From the cell containing the given text, extract its center point as (x, y) coordinate. 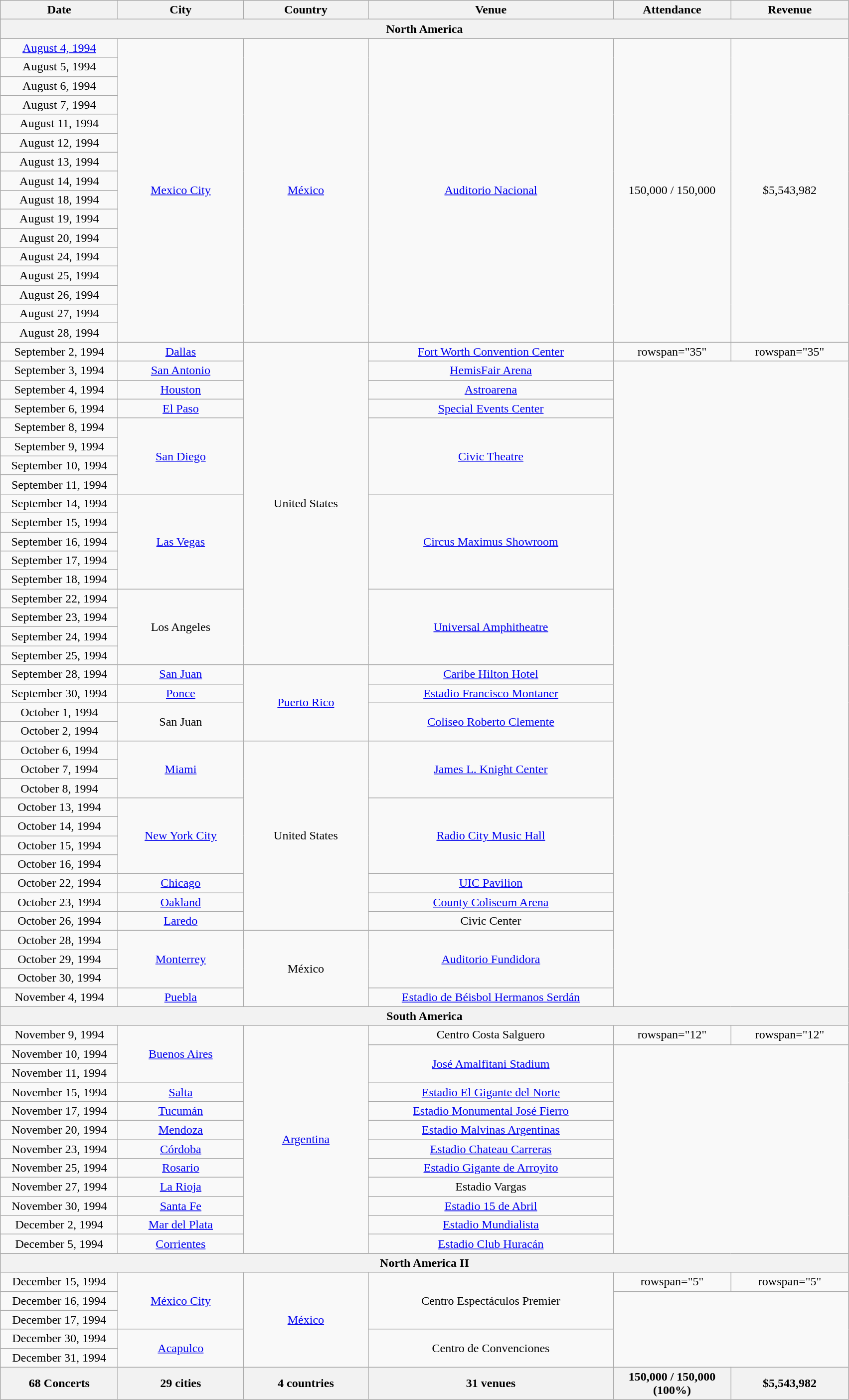
El Paso (180, 408)
November 27, 1994 (59, 1187)
Dallas (180, 352)
October 16, 1994 (59, 864)
Miami (180, 769)
August 6, 1994 (59, 86)
September 11, 1994 (59, 484)
Estadio Monumental José Fierro (491, 1111)
Country (306, 10)
Ponce (180, 693)
October 1, 1994 (59, 712)
Centro Espectáculos Premier (491, 1301)
Acapulco (180, 1348)
September 22, 1994 (59, 599)
Auditorio Nacional (491, 191)
December 15, 1994 (59, 1282)
November 15, 1994 (59, 1092)
October 30, 1994 (59, 978)
Estadio Francisco Montaner (491, 693)
Centro Costa Salguero (491, 1035)
México City (180, 1301)
UIC Pavilion (491, 883)
Chicago (180, 883)
November 4, 1994 (59, 997)
Radio City Music Hall (491, 835)
October 8, 1994 (59, 788)
September 17, 1994 (59, 561)
November 17, 1994 (59, 1111)
Las Vegas (180, 541)
September 6, 1994 (59, 408)
August 13, 1994 (59, 162)
4 countries (306, 1384)
Attendance (672, 10)
August 25, 1994 (59, 276)
Caribe Hilton Hotel (491, 674)
August 19, 1994 (59, 218)
San Antonio (180, 371)
Monterrey (180, 959)
August 26, 1994 (59, 295)
Laredo (180, 921)
Auditorio Fundidora (491, 959)
150,000 / 150,000 (672, 191)
October 7, 1994 (59, 769)
September 30, 1994 (59, 693)
Puebla (180, 997)
Houston (180, 390)
Santa Fe (180, 1206)
North America II (425, 1263)
September 25, 1994 (59, 655)
Oakland (180, 902)
Revenue (790, 10)
August 12, 1994 (59, 143)
Corrientes (180, 1244)
Salta (180, 1092)
October 15, 1994 (59, 845)
Civic Center (491, 921)
September 8, 1994 (59, 427)
September 3, 1994 (59, 371)
December 5, 1994 (59, 1244)
September 18, 1994 (59, 580)
County Coliseum Arena (491, 902)
October 2, 1994 (59, 731)
Circus Maximus Showroom (491, 541)
150,000 / 150,000 (100%) (672, 1384)
Estadio Vargas (491, 1187)
Venue (491, 10)
August 4, 1994 (59, 48)
December 17, 1994 (59, 1320)
Special Events Center (491, 408)
San Diego (180, 456)
Estadio Chateau Carreras (491, 1149)
October 23, 1994 (59, 902)
29 cities (180, 1384)
September 15, 1994 (59, 522)
October 13, 1994 (59, 807)
November 25, 1994 (59, 1168)
Mar del Plata (180, 1225)
Estadio 15 de Abril (491, 1206)
November 10, 1994 (59, 1054)
August 27, 1994 (59, 314)
October 28, 1994 (59, 940)
September 2, 1994 (59, 352)
September 16, 1994 (59, 541)
James L. Knight Center (491, 769)
September 4, 1994 (59, 390)
September 14, 1994 (59, 503)
New York City (180, 835)
September 9, 1994 (59, 446)
November 11, 1994 (59, 1073)
Mendoza (180, 1130)
La Rioja (180, 1187)
December 16, 1994 (59, 1301)
November 30, 1994 (59, 1206)
Estadio Gigante de Arroyito (491, 1168)
October 6, 1994 (59, 750)
José Amalfitani Stadium (491, 1063)
Puerto Rico (306, 703)
City (180, 10)
Civic Theatre (491, 456)
68 Concerts (59, 1384)
Estadio El Gigante del Norte (491, 1092)
November 23, 1994 (59, 1149)
Tucumán (180, 1111)
Los Angeles (180, 627)
August 28, 1994 (59, 333)
Estadio Mundialista (491, 1225)
Centro de Convenciones (491, 1348)
Córdoba (180, 1149)
August 18, 1994 (59, 200)
31 venues (491, 1384)
December 30, 1994 (59, 1339)
September 23, 1994 (59, 617)
October 26, 1994 (59, 921)
November 20, 1994 (59, 1130)
Fort Worth Convention Center (491, 352)
Estadio de Béisbol Hermanos Serdán (491, 997)
September 28, 1994 (59, 674)
HemisFair Arena (491, 371)
August 14, 1994 (59, 181)
August 20, 1994 (59, 238)
August 11, 1994 (59, 124)
Universal Amphitheatre (491, 627)
Coliseo Roberto Clemente (491, 722)
September 24, 1994 (59, 636)
September 10, 1994 (59, 465)
Buenos Aires (180, 1054)
Astroarena (491, 390)
October 14, 1994 (59, 826)
Estadio Malvinas Argentinas (491, 1130)
Mexico City (180, 191)
South America (425, 1016)
North America (425, 29)
December 2, 1994 (59, 1225)
November 9, 1994 (59, 1035)
October 29, 1994 (59, 959)
Date (59, 10)
August 5, 1994 (59, 67)
Estadio Club Huracán (491, 1244)
Rosario (180, 1168)
December 31, 1994 (59, 1358)
Argentina (306, 1139)
October 22, 1994 (59, 883)
August 7, 1994 (59, 105)
August 24, 1994 (59, 257)
